Search for the cell housing the specified text and yield its (x, y) center coordinate. 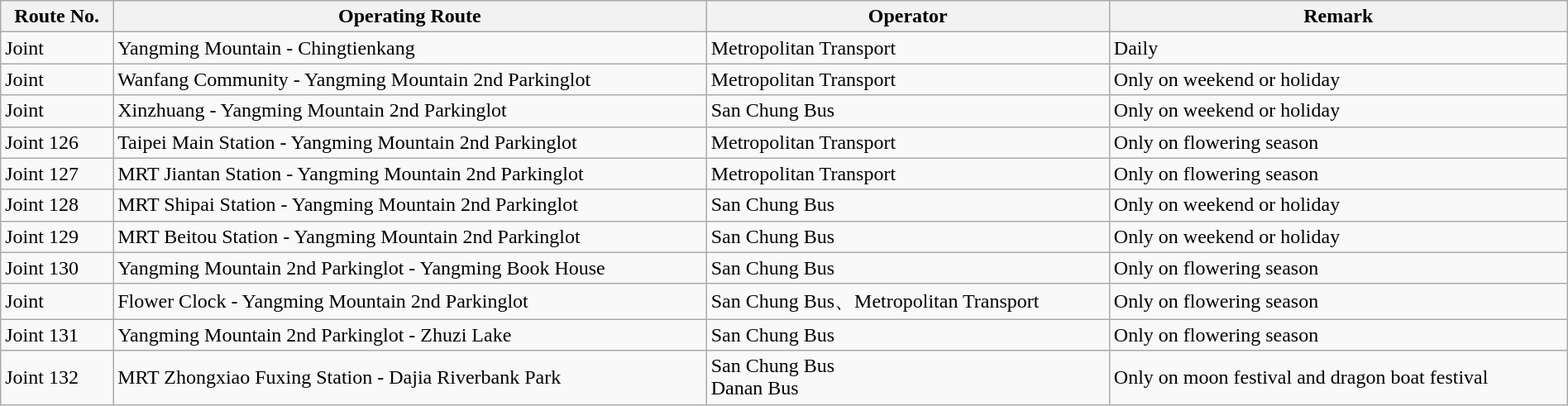
Joint 129 (57, 236)
MRT Shipai Station - Yangming Mountain 2nd Parkinglot (410, 205)
Yangming Mountain 2nd Parkinglot - Yangming Book House (410, 268)
Operating Route (410, 17)
San Chung BusDanan Bus (908, 377)
MRT Jiantan Station - Yangming Mountain 2nd Parkinglot (410, 174)
Joint 131 (57, 335)
San Chung Bus、Metropolitan Transport (908, 301)
Only on moon festival and dragon boat festival (1338, 377)
Joint 132 (57, 377)
Xinzhuang - Yangming Mountain 2nd Parkinglot (410, 111)
MRT Zhongxiao Fuxing Station - Dajia Riverbank Park (410, 377)
Yangming Mountain - Chingtienkang (410, 48)
Route No. (57, 17)
Operator (908, 17)
Yangming Mountain 2nd Parkinglot - Zhuzi Lake (410, 335)
MRT Beitou Station - Yangming Mountain 2nd Parkinglot (410, 236)
Joint 130 (57, 268)
Taipei Main Station - Yangming Mountain 2nd Parkinglot (410, 142)
Flower Clock - Yangming Mountain 2nd Parkinglot (410, 301)
Wanfang Community - Yangming Mountain 2nd Parkinglot (410, 79)
Joint 126 (57, 142)
Daily (1338, 48)
Joint 127 (57, 174)
Remark (1338, 17)
Joint 128 (57, 205)
